Find where the given text appears and provide that cell's center as (x, y) coordinate. 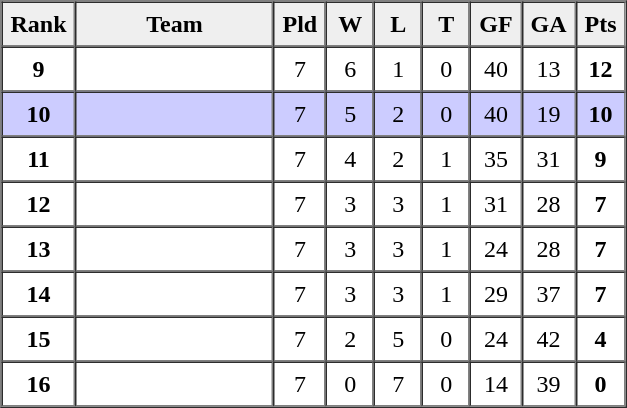
11 (39, 158)
Pts (601, 24)
T (446, 24)
L (398, 24)
Rank (39, 24)
39 (549, 384)
19 (549, 114)
42 (549, 338)
37 (549, 294)
GA (549, 24)
Team (175, 24)
29 (496, 294)
15 (39, 338)
35 (496, 158)
16 (39, 384)
6 (350, 68)
GF (496, 24)
Pld (300, 24)
W (350, 24)
